Locate the cell with the specified text and output its (x, y) center coordinate. 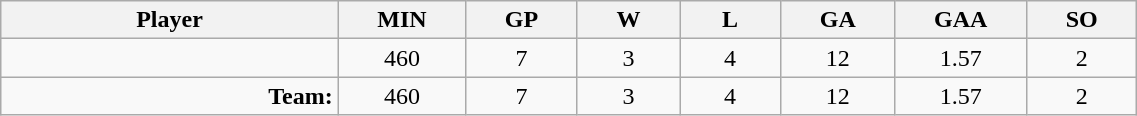
Team: (170, 96)
Player (170, 20)
MIN (402, 20)
GP (522, 20)
GAA (961, 20)
W (628, 20)
L (730, 20)
GA (838, 20)
SO (1081, 20)
